Output the (X, Y) coordinate of the center of the cell containing the given text.  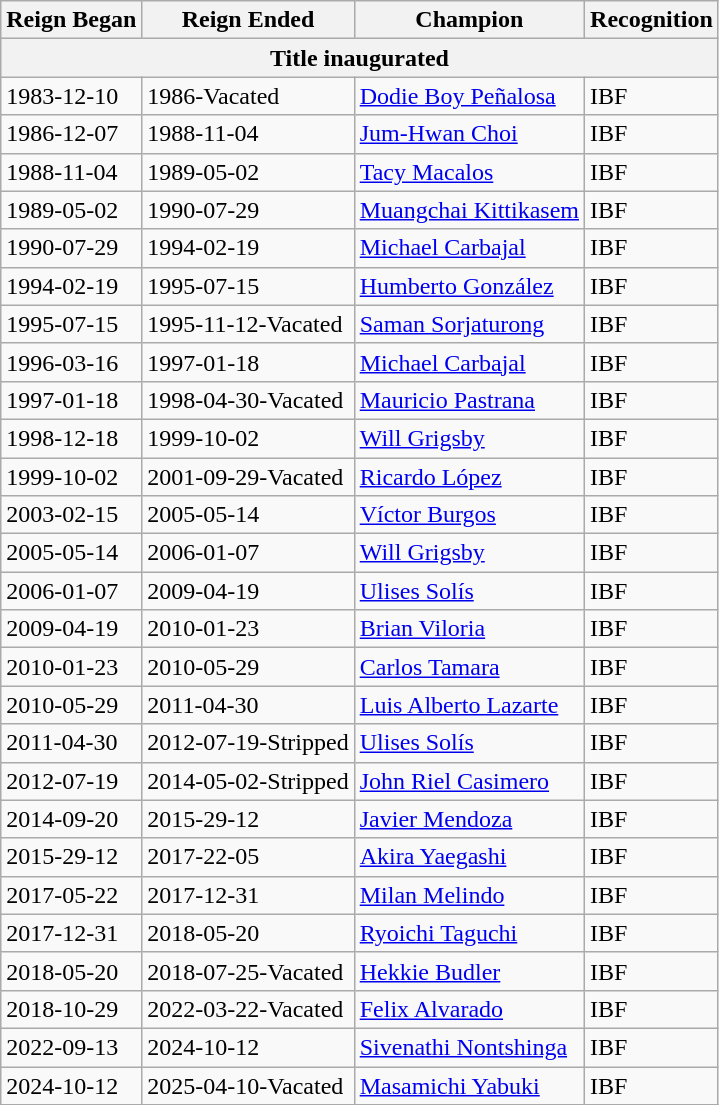
Ryoichi Taguchi (469, 933)
Ricardo López (469, 477)
Champion (469, 20)
Felix Alvarado (469, 1009)
Brian Viloria (469, 629)
2003-02-15 (72, 515)
Recognition (652, 20)
Masamichi Yabuki (469, 1085)
Akira Yaegashi (469, 857)
Javier Mendoza (469, 819)
Sivenathi Nontshinga (469, 1047)
Mauricio Pastrana (469, 400)
Carlos Tamara (469, 667)
2001-09-29-Vacated (248, 477)
Humberto González (469, 286)
Víctor Burgos (469, 515)
1998-12-18 (72, 438)
Hekkie Budler (469, 971)
2014-05-02-Stripped (248, 781)
Tacy Macalos (469, 172)
2014-09-20 (72, 819)
1983-12-10 (72, 96)
Saman Sorjaturong (469, 324)
Dodie Boy Peñalosa (469, 96)
2017-05-22 (72, 895)
2012-07-19 (72, 781)
Luis Alberto Lazarte (469, 705)
Reign Began (72, 20)
2017-22-05 (248, 857)
Jum-Hwan Choi (469, 134)
2025-04-10-Vacated (248, 1085)
Milan Melindo (469, 895)
2022-09-13 (72, 1047)
1986-12-07 (72, 134)
2012-07-19-Stripped (248, 743)
1998-04-30-Vacated (248, 400)
1995-11-12-Vacated (248, 324)
Muangchai Kittikasem (469, 210)
2022-03-22-Vacated (248, 1009)
1986-Vacated (248, 96)
Reign Ended (248, 20)
1996-03-16 (72, 362)
2018-10-29 (72, 1009)
John Riel Casimero (469, 781)
2018-07-25-Vacated (248, 971)
Title inaugurated (360, 58)
